Output the [X, Y] coordinate of the center of the cell containing the given text.  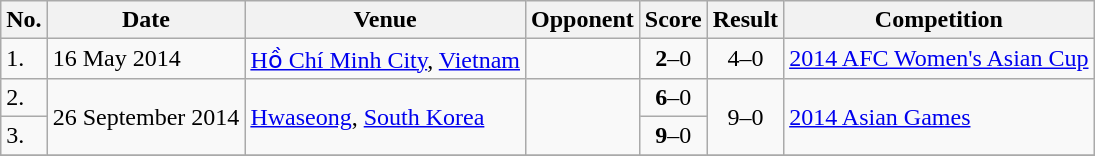
Result [745, 20]
6–0 [673, 97]
Venue [386, 20]
Competition [939, 20]
Hwaseong, South Korea [386, 116]
1. [24, 59]
Date [146, 20]
16 May 2014 [146, 59]
26 September 2014 [146, 116]
Score [673, 20]
4–0 [745, 59]
2014 AFC Women's Asian Cup [939, 59]
Opponent [583, 20]
No. [24, 20]
2014 Asian Games [939, 116]
3. [24, 135]
2–0 [673, 59]
2. [24, 97]
Hồ Chí Minh City, Vietnam [386, 59]
